Detect which cell encompasses the target text, then output its [x, y] center coordinate. 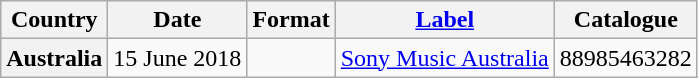
Format [291, 20]
Label [444, 20]
Sony Music Australia [444, 58]
Country [54, 20]
88985463282 [626, 58]
Catalogue [626, 20]
15 June 2018 [178, 58]
Australia [54, 58]
Date [178, 20]
